Find where the given text appears and provide that cell's center as (X, Y) coordinate. 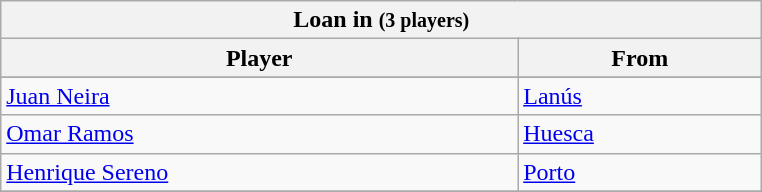
Loan in (3 players) (382, 20)
Omar Ramos (260, 134)
Lanús (640, 96)
Henrique Sereno (260, 172)
Huesca (640, 134)
Player (260, 58)
Porto (640, 172)
From (640, 58)
Juan Neira (260, 96)
